Pinpoint the cell where the given text exists, returning its (X, Y) midpoint coordinate. 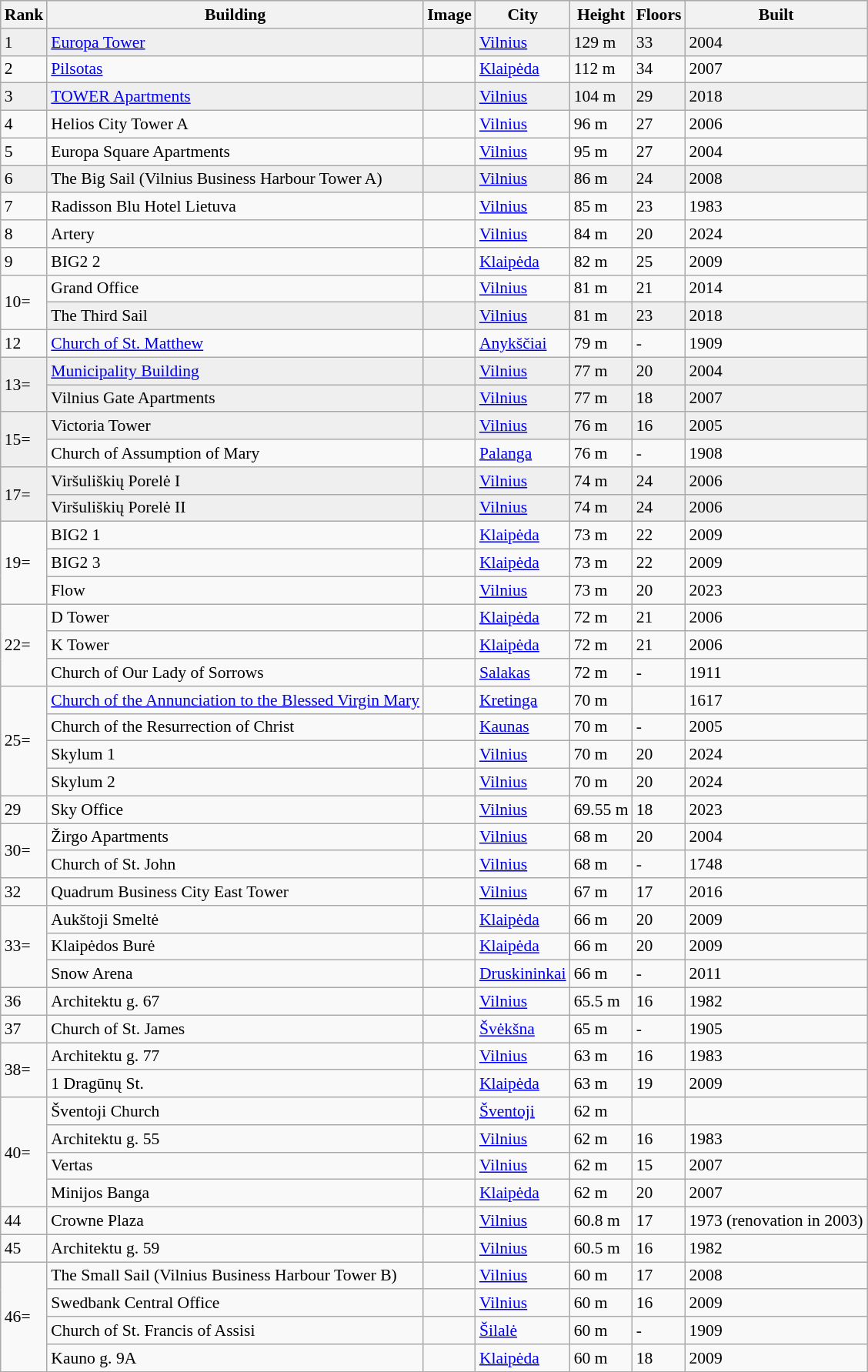
Church of Assumption of Mary (235, 453)
BIG2 3 (235, 563)
Church of St. Francis of Assisi (235, 1330)
City (523, 15)
86 m (602, 179)
TOWER Apartments (235, 97)
1 (25, 42)
69.55 m (602, 810)
112 m (602, 69)
Church of St. John (235, 865)
25= (25, 741)
15= (25, 440)
Height (602, 15)
129 m (602, 42)
95 m (602, 152)
Žirgo Apartments (235, 837)
Architektu g. 55 (235, 1139)
Snow Arena (235, 974)
104 m (602, 97)
2014 (776, 289)
Kaunas (523, 727)
K Tower (235, 646)
15 (659, 1166)
Municipality Building (235, 371)
Palanga (523, 453)
37 (25, 1029)
Kretinga (523, 700)
Švėkšna (523, 1029)
7 (25, 207)
22= (25, 645)
9 (25, 262)
BIG2 1 (235, 536)
Skylum 2 (235, 783)
1973 (renovation in 2003) (776, 1221)
3 (25, 97)
Druskininkai (523, 974)
Sky Office (235, 810)
Rank (25, 15)
96 m (602, 125)
The Small Sail (Vilnius Business Harbour Tower B) (235, 1276)
2016 (776, 892)
67 m (602, 892)
Vilnius Gate Apartments (235, 399)
40= (25, 1152)
44 (25, 1221)
19= (25, 563)
Minijos Banga (235, 1193)
Vertas (235, 1166)
Salakas (523, 673)
60.8 m (602, 1221)
Šventoji (523, 1111)
30= (25, 851)
32 (25, 892)
4 (25, 125)
Flow (235, 590)
The Big Sail (Vilnius Business Harbour Tower A) (235, 179)
34 (659, 69)
Church of St. Matthew (235, 344)
13= (25, 385)
Viršuliškių Porelė I (235, 481)
BIG2 2 (235, 262)
8 (25, 234)
79 m (602, 344)
65 m (602, 1029)
Image (449, 15)
46= (25, 1317)
The Third Sail (235, 316)
84 m (602, 234)
2011 (776, 974)
Church of St. James (235, 1029)
Floors (659, 15)
1908 (776, 453)
Skylum 1 (235, 755)
Architektu g. 77 (235, 1057)
Church of the Annunciation to the Blessed Virgin Mary (235, 700)
85 m (602, 207)
2 (25, 69)
33 (659, 42)
17= (25, 494)
Šventoji Church (235, 1111)
Swedbank Central Office (235, 1304)
Architektu g. 67 (235, 1002)
10= (25, 302)
1 Dragūnų St. (235, 1084)
D Tower (235, 618)
25 (659, 262)
Radisson Blu Hotel Lietuva (235, 207)
Quadrum Business City East Tower (235, 892)
33= (25, 946)
Anykščiai (523, 344)
Architektu g. 59 (235, 1248)
Building (235, 15)
1905 (776, 1029)
Europa Tower (235, 42)
82 m (602, 262)
Viršuliškių Porelė II (235, 508)
12 (25, 344)
Artery (235, 234)
19 (659, 1084)
6 (25, 179)
Klaipėdos Burė (235, 946)
Aukštoji Smeltė (235, 920)
Built (776, 15)
5 (25, 152)
36 (25, 1002)
1748 (776, 865)
Helios City Tower A (235, 125)
Church of the Resurrection of Christ (235, 727)
Victoria Tower (235, 426)
1617 (776, 700)
1911 (776, 673)
Kauno g. 9A (235, 1358)
Grand Office (235, 289)
Šilalė (523, 1330)
Pilsotas (235, 69)
65.5 m (602, 1002)
Church of Our Lady of Sorrows (235, 673)
60.5 m (602, 1248)
38= (25, 1070)
Europa Square Apartments (235, 152)
45 (25, 1248)
Crowne Plaza (235, 1221)
